Detect which cell encompasses the target text, then output its (x, y) center coordinate. 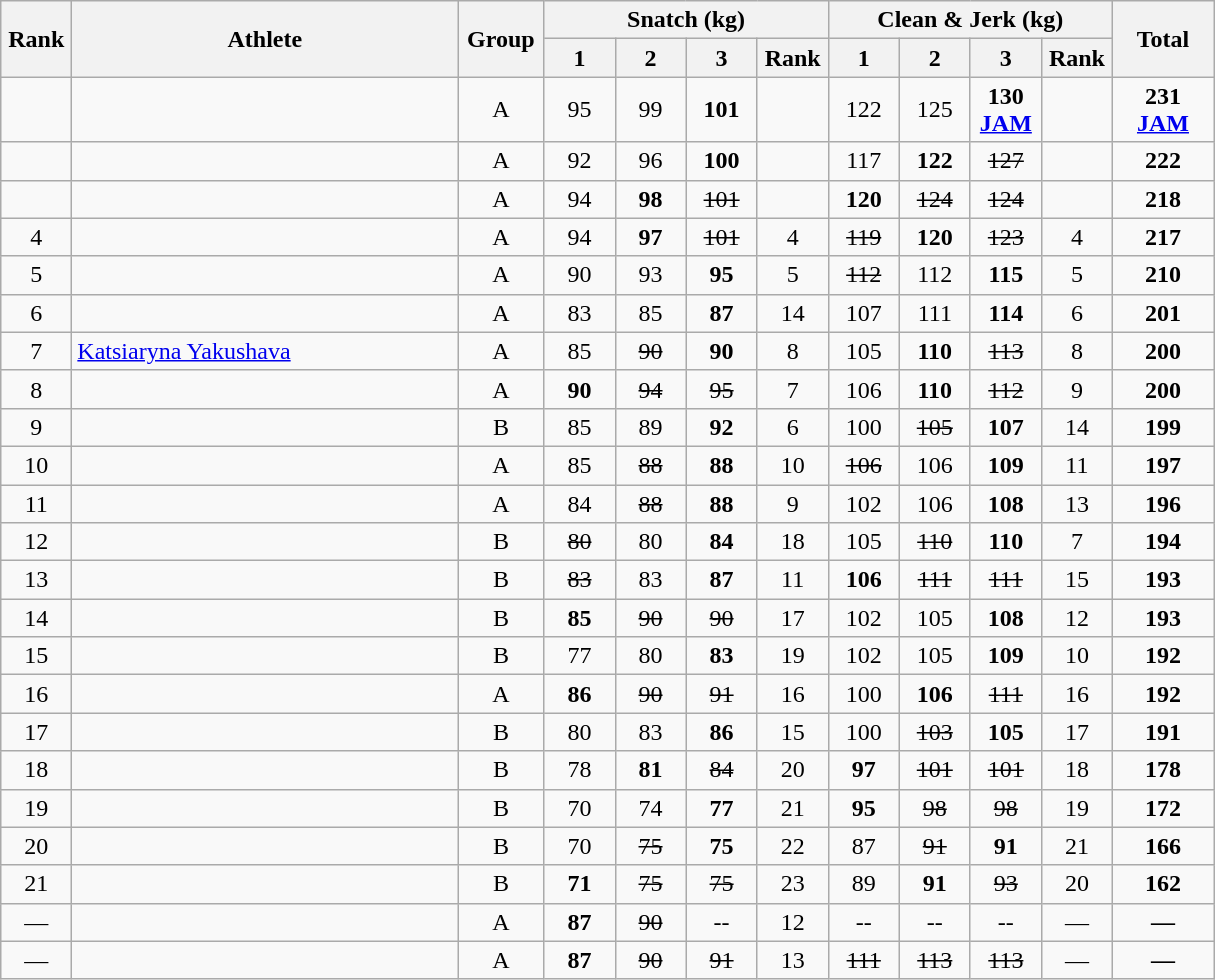
210 (1162, 275)
96 (650, 161)
217 (1162, 237)
103 (934, 732)
Snatch (kg) (686, 20)
78 (580, 770)
114 (1006, 313)
119 (864, 237)
Athlete (265, 39)
222 (1162, 161)
Katsiaryna Yakushava (265, 351)
Clean & Jerk (kg) (970, 20)
199 (1162, 427)
22 (792, 846)
123 (1006, 237)
Group (501, 39)
201 (1162, 313)
130 JAM (1006, 110)
231 JAM (1162, 110)
166 (1162, 846)
127 (1006, 161)
178 (1162, 770)
99 (650, 110)
218 (1162, 199)
194 (1162, 542)
125 (934, 110)
191 (1162, 732)
74 (650, 808)
197 (1162, 465)
81 (650, 770)
172 (1162, 808)
115 (1006, 275)
Total (1162, 39)
196 (1162, 503)
117 (864, 161)
71 (580, 884)
23 (792, 884)
162 (1162, 884)
